Provide the [X, Y] coordinate of the cell's center where the given text is located.  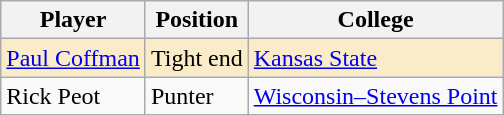
Position [196, 20]
Paul Coffman [74, 58]
Tight end [196, 58]
Player [74, 20]
College [376, 20]
Kansas State [376, 58]
Rick Peot [74, 96]
Wisconsin–Stevens Point [376, 96]
Punter [196, 96]
